Locate the cell with the specified text and output its [x, y] center coordinate. 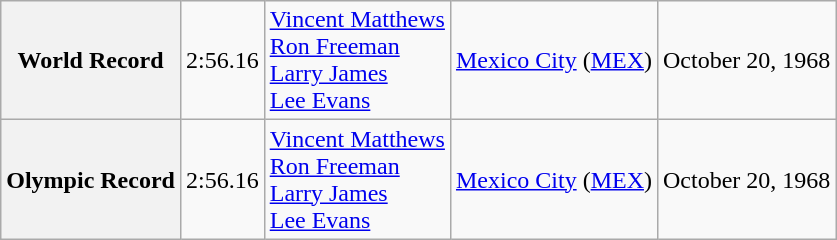
Olympic Record [91, 180]
World Record [91, 60]
